Capture the cell that displays the provided text and extract its [x, y] central coordinate. 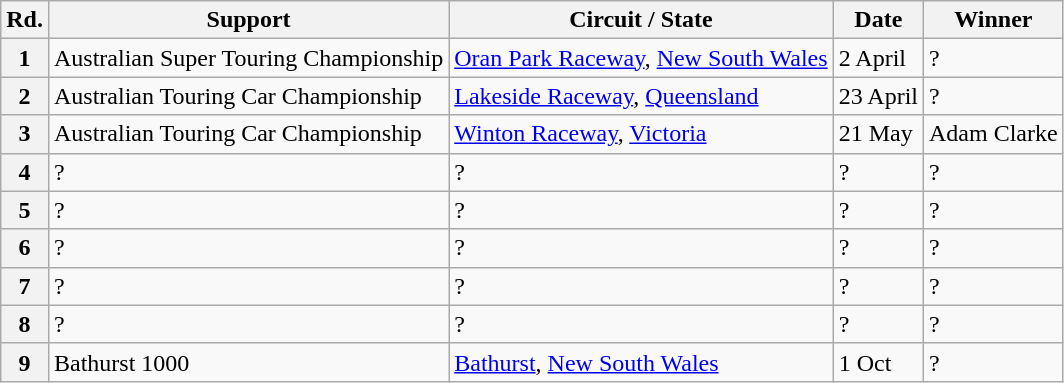
5 [25, 210]
Winner [994, 20]
Date [878, 20]
Adam Clarke [994, 134]
Circuit / State [641, 20]
Rd. [25, 20]
23 April [878, 96]
Winton Raceway, Victoria [641, 134]
4 [25, 172]
2 [25, 96]
2 April [878, 58]
Bathurst, New South Wales [641, 362]
Support [248, 20]
9 [25, 362]
Australian Super Touring Championship [248, 58]
Oran Park Raceway, New South Wales [641, 58]
7 [25, 286]
21 May [878, 134]
Bathurst 1000 [248, 362]
6 [25, 248]
1 [25, 58]
Lakeside Raceway, Queensland [641, 96]
1 Oct [878, 362]
3 [25, 134]
8 [25, 324]
